Locate the cell with the specified text and output its [X, Y] center coordinate. 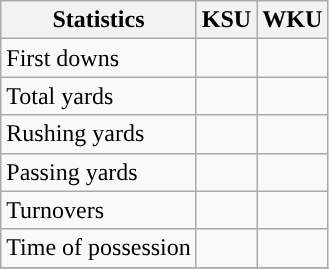
Total yards [99, 96]
Turnovers [99, 210]
KSU [226, 20]
First downs [99, 58]
Rushing yards [99, 134]
WKU [292, 20]
Time of possession [99, 248]
Passing yards [99, 172]
Statistics [99, 20]
